Scan for the cell matching the given text and deliver its [x, y] coordinate at center. 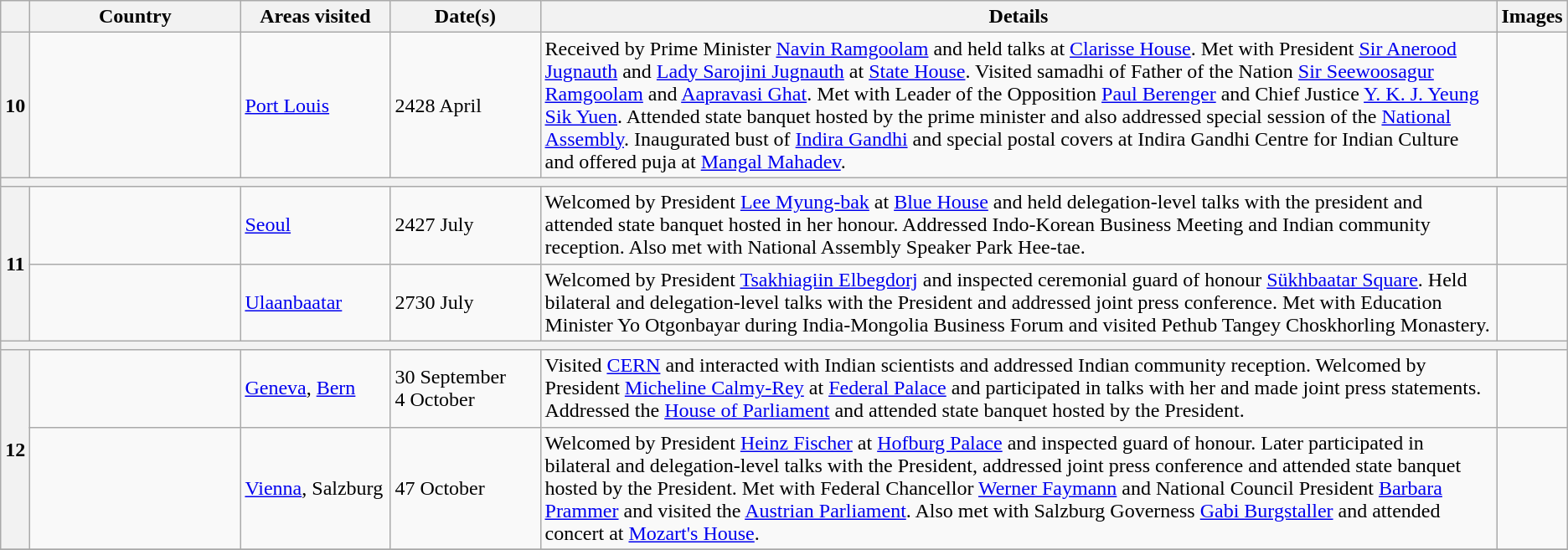
2427 July [466, 225]
Areas visited [315, 17]
Images [1532, 17]
Port Louis [315, 105]
Date(s) [466, 17]
2428 April [466, 105]
Ulaanbaatar [315, 302]
47 October [466, 488]
11 [15, 264]
Details [1019, 17]
30 September4 October [466, 388]
Country [136, 17]
2730 July [466, 302]
Vienna, Salzburg [315, 488]
Seoul [315, 225]
12 [15, 450]
10 [15, 105]
Geneva, Bern [315, 388]
